Return the (X, Y) coordinate for the center point of the cell that contains the specified text.  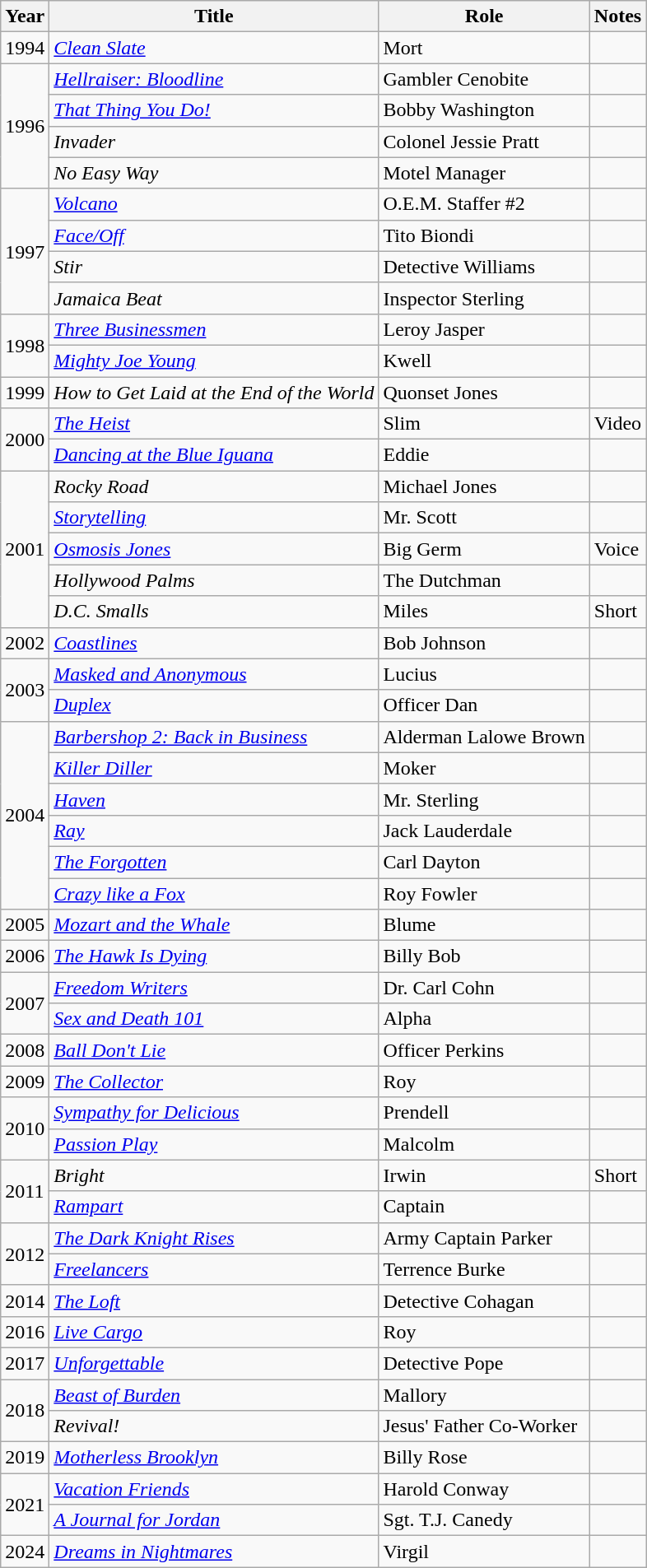
How to Get Laid at the End of the World (214, 393)
Ray (214, 831)
Stir (214, 267)
The Collector (214, 1082)
2001 (25, 549)
Officer Dan (484, 705)
Duplex (214, 705)
2000 (25, 440)
2004 (25, 815)
Invader (214, 142)
1998 (25, 345)
2021 (25, 1505)
2012 (25, 1254)
That Thing You Do! (214, 110)
Colonel Jessie Pratt (484, 142)
Unforgettable (214, 1363)
Leroy Jasper (484, 329)
Dancing at the Blue Iguana (214, 455)
Haven (214, 799)
The Dark Knight Rises (214, 1238)
Virgil (484, 1552)
Jack Lauderdale (484, 831)
The Dutchman (484, 580)
Osmosis Jones (214, 549)
Big Germ (484, 549)
Harold Conway (484, 1489)
Blume (484, 925)
Hollywood Palms (214, 580)
2018 (25, 1411)
Michael Jones (484, 486)
Vacation Friends (214, 1489)
The Hawk Is Dying (214, 956)
Sympathy for Delicious (214, 1113)
2003 (25, 690)
Bright (214, 1175)
Mr. Scott (484, 518)
2019 (25, 1458)
Carl Dayton (484, 862)
Face/Off (214, 235)
2016 (25, 1332)
Freelancers (214, 1269)
Eddie (484, 455)
Slim (484, 424)
Malcolm (484, 1144)
Prendell (484, 1113)
Voice (617, 549)
Alderman Lalowe Brown (484, 737)
Terrence Burke (484, 1269)
Quonset Jones (484, 393)
Captain (484, 1207)
2017 (25, 1363)
Role (484, 16)
2006 (25, 956)
Hellraiser: Bloodline (214, 79)
The Heist (214, 424)
2005 (25, 925)
1994 (25, 48)
2002 (25, 643)
1999 (25, 393)
Clean Slate (214, 48)
O.E.M. Staffer #2 (484, 204)
Passion Play (214, 1144)
Inspector Sterling (484, 298)
Detective Cohagan (484, 1300)
Kwell (484, 361)
1996 (25, 126)
The Forgotten (214, 862)
2011 (25, 1191)
Billy Bob (484, 956)
Gambler Cenobite (484, 79)
Crazy like a Fox (214, 893)
Lucius (484, 674)
2009 (25, 1082)
Revival! (214, 1426)
Tito Biondi (484, 235)
1997 (25, 251)
Barbershop 2: Back in Business (214, 737)
Jamaica Beat (214, 298)
2008 (25, 1050)
Roy Fowler (484, 893)
Mighty Joe Young (214, 361)
2007 (25, 1003)
Volcano (214, 204)
Irwin (484, 1175)
Billy Rose (484, 1458)
2010 (25, 1128)
Moker (484, 768)
Detective Williams (484, 267)
Motherless Brooklyn (214, 1458)
A Journal for Jordan (214, 1520)
Bob Johnson (484, 643)
Video (617, 424)
Freedom Writers (214, 988)
Miles (484, 612)
Year (25, 16)
2024 (25, 1552)
Dr. Carl Cohn (484, 988)
Bobby Washington (484, 110)
Masked and Anonymous (214, 674)
Army Captain Parker (484, 1238)
Alpha (484, 1019)
The Loft (214, 1300)
Sgt. T.J. Canedy (484, 1520)
Detective Pope (484, 1363)
Mort (484, 48)
Title (214, 16)
Motel Manager (484, 173)
Rampart (214, 1207)
Dreams in Nightmares (214, 1552)
Live Cargo (214, 1332)
2014 (25, 1300)
Jesus' Father Co-Worker (484, 1426)
Mr. Sterling (484, 799)
D.C. Smalls (214, 612)
Sex and Death 101 (214, 1019)
Ball Don't Lie (214, 1050)
Rocky Road (214, 486)
Notes (617, 16)
Mozart and the Whale (214, 925)
Beast of Burden (214, 1395)
Three Businessmen (214, 329)
Officer Perkins (484, 1050)
Storytelling (214, 518)
Killer Diller (214, 768)
No Easy Way (214, 173)
Coastlines (214, 643)
Mallory (484, 1395)
